Locate the cell with the specified text and output its [X, Y] center coordinate. 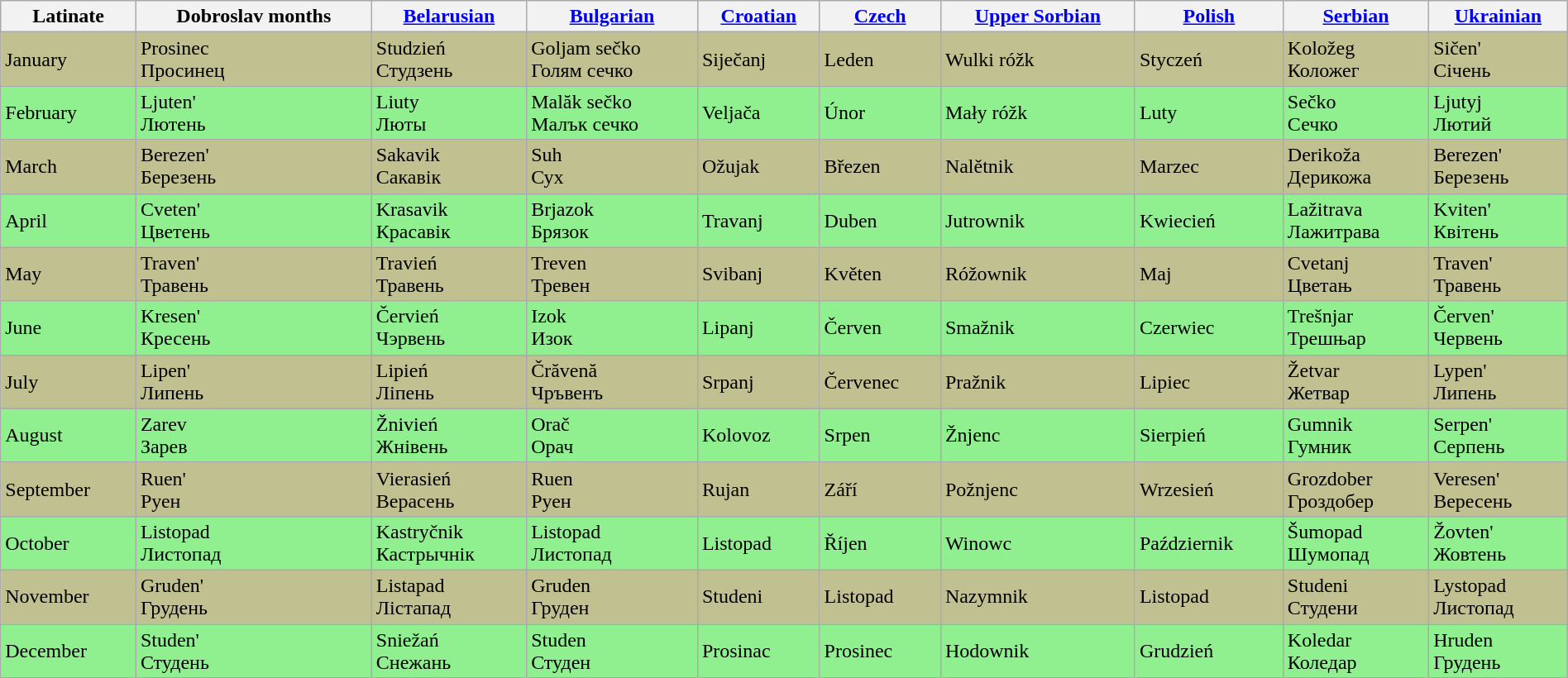
Malăk sečkoМалък сечко [612, 112]
Luty [1209, 112]
TravieńТравень [448, 275]
Travanj [758, 220]
StudeniСтудени [1355, 597]
Smažnik [1037, 327]
GrudenГруден [612, 597]
Svibanj [758, 275]
Prosinec [880, 650]
Czech [880, 17]
Grudzień [1209, 650]
Rujan [758, 489]
Sičen'Січень [1499, 60]
KastryčnikКастрычнік [448, 542]
Maj [1209, 275]
Červenec [880, 382]
LiutyЛюты [448, 112]
Veresen'Вересень [1499, 489]
Gruden'Грудень [253, 597]
February [69, 112]
IzokИзок [612, 327]
Bulgarian [612, 17]
BrjazokБрязок [612, 220]
StudenСтуден [612, 650]
Ljuten'Лютень [253, 112]
April [69, 220]
CvetanjЦветањ [1355, 275]
Únor [880, 112]
Goljam sečkoГолям сечко [612, 60]
Róžownik [1037, 275]
Pražnik [1037, 382]
Studeni [758, 597]
RuenРуен [612, 489]
KoledarКоледар [1355, 650]
Serbian [1355, 17]
October [69, 542]
March [69, 167]
Září [880, 489]
Kresen'Кресень [253, 327]
Jutrownik [1037, 220]
Červen'Червень [1499, 327]
DerikožaДерикожа [1355, 167]
Siječanj [758, 60]
Czerwiec [1209, 327]
Wrzesień [1209, 489]
Serpen'Серпень [1499, 435]
Październik [1209, 542]
Žnjenc [1037, 435]
Leden [880, 60]
Srpanj [758, 382]
Belarusian [448, 17]
Žovten'Жовтень [1499, 542]
Sierpień [1209, 435]
Lipen'Липень [253, 382]
Mały róžk [1037, 112]
GrozdoberГроздобер [1355, 489]
Ožujak [758, 167]
Květen [880, 275]
Dobroslav months [253, 17]
Nazymnik [1037, 597]
Hodownik [1037, 650]
ListapadЛістапад [448, 597]
GumnikГумник [1355, 435]
May [69, 275]
Kwiecień [1209, 220]
Wulki róžk [1037, 60]
Kviten'Квітень [1499, 220]
ČrăvenăЧръвенъ [612, 382]
Nalětnik [1037, 167]
HrudenГрудень [1499, 650]
ŽetvarЖетвар [1355, 382]
Prosinac [758, 650]
December [69, 650]
ŠumopadШумопад [1355, 542]
Latinate [69, 17]
ČervieńЧэрвень [448, 327]
Lipiec [1209, 382]
January [69, 60]
KrasavikКрасавік [448, 220]
Styczeń [1209, 60]
August [69, 435]
November [69, 597]
Winowc [1037, 542]
VierasieńВерасень [448, 489]
Červen [880, 327]
Upper Sorbian [1037, 17]
Lipanj [758, 327]
Říjen [880, 542]
Duben [880, 220]
OračОрач [612, 435]
SečkoСечко [1355, 112]
Srpen [880, 435]
ZarevЗарев [253, 435]
Ukrainian [1499, 17]
Cveten'Цветень [253, 220]
Polish [1209, 17]
July [69, 382]
Lypen'Липень [1499, 382]
June [69, 327]
ProsinecПросинец [253, 60]
Croatian [758, 17]
LjutyjЛютий [1499, 112]
SuhСух [612, 167]
Kolovoz [758, 435]
ŽnivieńЖнівень [448, 435]
TrevenТревен [612, 275]
SniežańСнежань [448, 650]
Požnjenc [1037, 489]
TrešnjarТрешњар [1355, 327]
LipieńЛіпень [448, 382]
Marzec [1209, 167]
KoložegКоложег [1355, 60]
LažitravaЛажитрава [1355, 220]
Březen [880, 167]
Ruen'Руен [253, 489]
September [69, 489]
Veljača [758, 112]
StudzieńСтудзень [448, 60]
LystopadЛистопад [1499, 597]
Studen'Студень [253, 650]
SakavikСакавік [448, 167]
